Locate the cell with the specified text and output its (x, y) center coordinate. 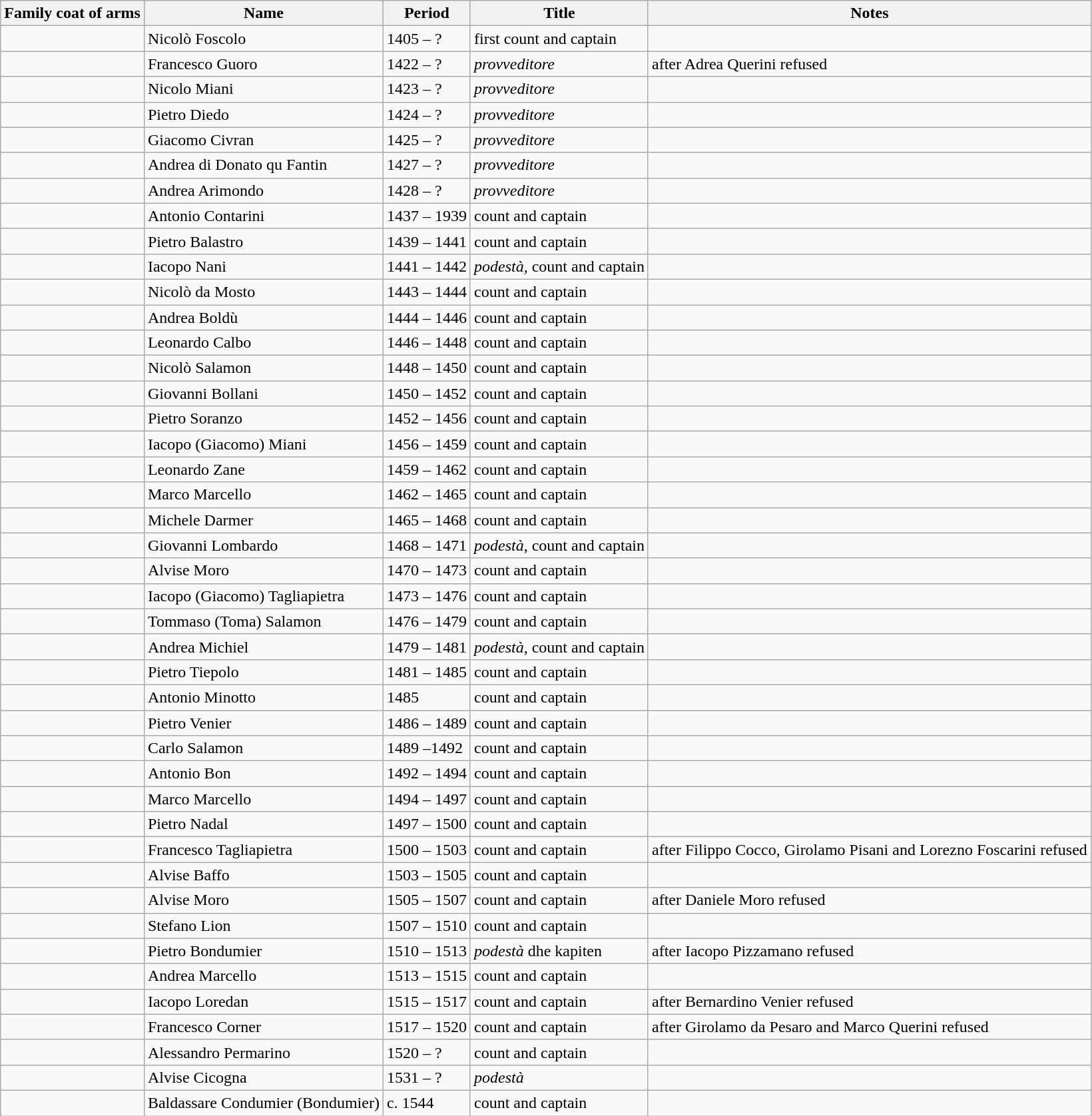
1405 – ? (426, 39)
1428 – ? (426, 190)
Pietro Tiepolo (264, 672)
after Daniele Moro refused (870, 900)
Iacopo Nani (264, 266)
Pietro Soranzo (264, 419)
Name (264, 13)
Michele Darmer (264, 520)
1437 – 1939 (426, 216)
1446 – 1448 (426, 343)
Andrea Marcello (264, 976)
1468 – 1471 (426, 545)
Pietro Balastro (264, 241)
1473 – 1476 (426, 596)
Andrea di Donato qu Fantin (264, 165)
Francesco Guoro (264, 64)
Nicolò Salamon (264, 368)
Family coat of arms (73, 13)
1443 – 1444 (426, 292)
Iacopo (Giacomo) Tagliapietra (264, 596)
1517 – 1520 (426, 1027)
after Iacopo Pizzamano refused (870, 951)
1439 – 1441 (426, 241)
1486 – 1489 (426, 722)
Title (559, 13)
c. 1544 (426, 1103)
1470 – 1473 (426, 571)
Alvise Baffo (264, 875)
Nicolò da Mosto (264, 292)
after Bernardino Venier refused (870, 1001)
1494 – 1497 (426, 799)
1450 – 1452 (426, 394)
1444 – 1446 (426, 318)
after Adrea Querini refused (870, 64)
1515 – 1517 (426, 1001)
1423 – ? (426, 89)
1510 – 1513 (426, 951)
1462 – 1465 (426, 495)
1456 – 1459 (426, 444)
Francesco Tagliapietra (264, 850)
Pietro Nadal (264, 824)
1448 – 1450 (426, 368)
Giacomo Civran (264, 140)
1476 – 1479 (426, 621)
Antonio Minotto (264, 697)
Notes (870, 13)
Nicolò Foscolo (264, 39)
after Girolamo da Pesaro and Marco Querini refused (870, 1027)
1505 – 1507 (426, 900)
Nicolo Miani (264, 89)
1531 – ? (426, 1077)
1441 – 1442 (426, 266)
podestà (559, 1077)
1503 – 1505 (426, 875)
first count and captain (559, 39)
1452 – 1456 (426, 419)
Andrea Michiel (264, 647)
Francesco Corner (264, 1027)
Baldassare Condumier (Bondumier) (264, 1103)
Andrea Arimondo (264, 190)
1422 – ? (426, 64)
Giovanni Lombardo (264, 545)
1479 – 1481 (426, 647)
1513 – 1515 (426, 976)
1489 –1492 (426, 748)
Leonardo Zane (264, 469)
Alessandro Permarino (264, 1052)
Iacopo (Giacomo) Miani (264, 444)
1459 – 1462 (426, 469)
1492 – 1494 (426, 774)
Giovanni Bollani (264, 394)
1520 – ? (426, 1052)
1425 – ? (426, 140)
Alvise Cicogna (264, 1077)
Antonio Contarini (264, 216)
1485 (426, 697)
1500 – 1503 (426, 850)
Leonardo Calbo (264, 343)
1507 – 1510 (426, 926)
Antonio Bon (264, 774)
podestà dhe kapiten (559, 951)
1497 – 1500 (426, 824)
Iacopo Loredan (264, 1001)
Period (426, 13)
Pietro Venier (264, 722)
Tommaso (Toma) Salamon (264, 621)
1465 – 1468 (426, 520)
1424 – ? (426, 115)
Stefano Lion (264, 926)
1427 – ? (426, 165)
after Filippo Cocco, Girolamo Pisani and Lorezno Foscarini refused (870, 850)
1481 – 1485 (426, 672)
Andrea Boldù (264, 318)
Pietro Diedo (264, 115)
Pietro Bondumier (264, 951)
Carlo Salamon (264, 748)
